From the cell containing the given text, extract its center point as [X, Y] coordinate. 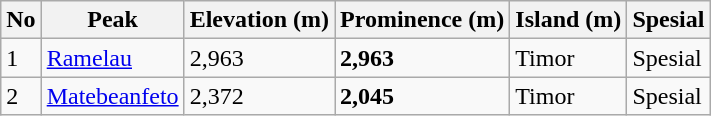
Ramelau [112, 58]
Matebeanfeto [112, 96]
Island (m) [568, 20]
2,045 [422, 96]
1 [21, 58]
No [21, 20]
Peak [112, 20]
2,372 [259, 96]
2 [21, 96]
Elevation (m) [259, 20]
Prominence (m) [422, 20]
